Extract the [x, y] coordinate from the center of the cell holding the provided text.  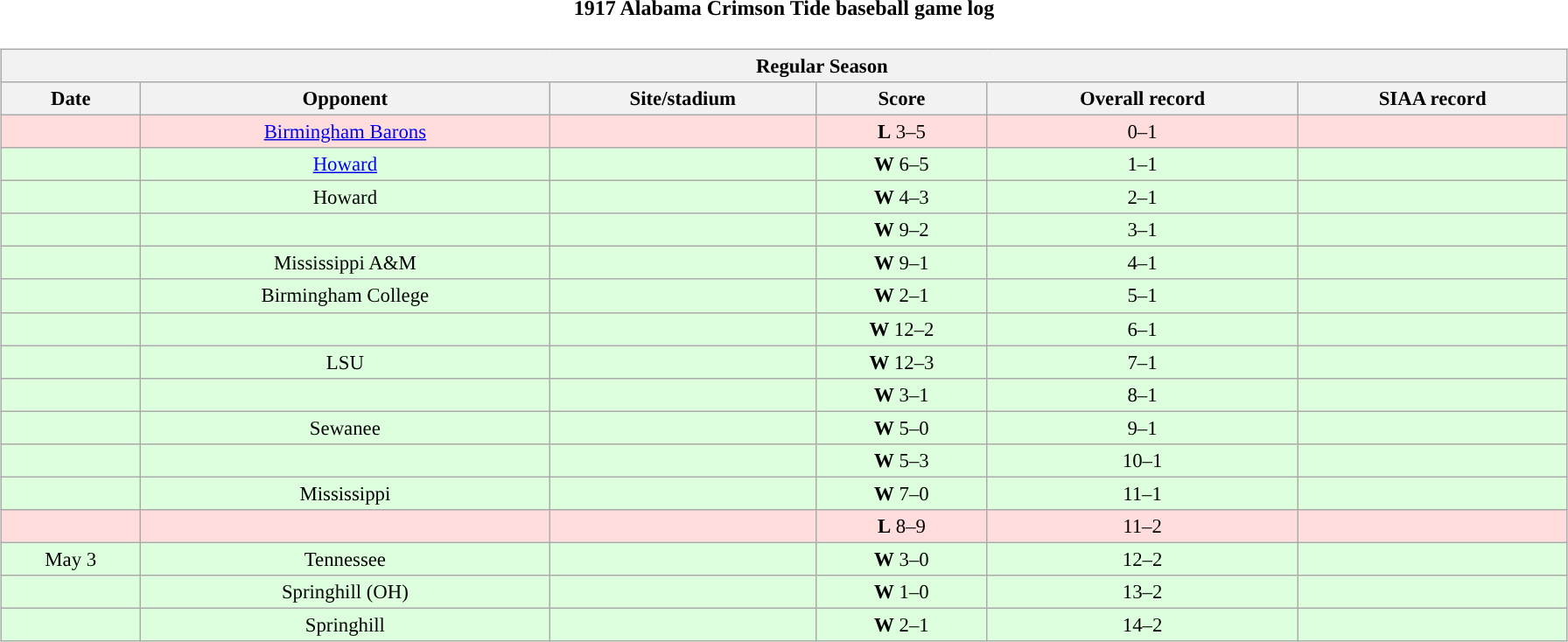
12–2 [1143, 559]
Springhill [345, 625]
1–1 [1143, 164]
LSU [345, 362]
Mississippi A&M [345, 263]
W 5–0 [901, 428]
Mississippi [345, 493]
SIAA record [1432, 99]
10–1 [1143, 460]
W 7–0 [901, 493]
Opponent [345, 99]
Birmingham College [345, 296]
Springhill (OH) [345, 592]
W 9–1 [901, 263]
Sewanee [345, 428]
W 12–3 [901, 362]
5–1 [1143, 296]
W 4–3 [901, 198]
Site/stadium [682, 99]
13–2 [1143, 592]
Birmingham Barons [345, 131]
W 5–3 [901, 460]
W 3–1 [901, 394]
Score [901, 99]
6–1 [1143, 329]
14–2 [1143, 625]
Date [71, 99]
0–1 [1143, 131]
W 12–2 [901, 329]
8–1 [1143, 394]
Overall record [1143, 99]
L 3–5 [901, 131]
11–2 [1143, 527]
4–1 [1143, 263]
7–1 [1143, 362]
Regular Season [784, 66]
2–1 [1143, 198]
W 1–0 [901, 592]
3–1 [1143, 230]
W 3–0 [901, 559]
11–1 [1143, 493]
9–1 [1143, 428]
May 3 [71, 559]
L 8–9 [901, 527]
W 6–5 [901, 164]
Tennessee [345, 559]
W 9–2 [901, 230]
